Find where the given text appears and provide that cell's center as (X, Y) coordinate. 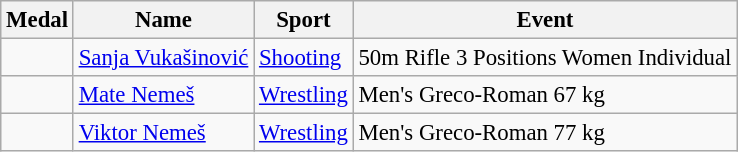
Men's Greco-Roman 67 kg (545, 95)
Medal (38, 20)
Sport (304, 20)
Sanja Vukašinović (163, 58)
Name (163, 20)
Shooting (304, 58)
Men's Greco-Roman 77 kg (545, 133)
Mate Nemeš (163, 95)
50m Rifle 3 Positions Women Individual (545, 58)
Viktor Nemeš (163, 133)
Event (545, 20)
